Scan for the cell matching the given text and deliver its [x, y] coordinate at center. 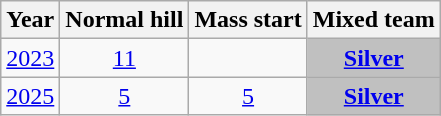
Mixed team [374, 20]
Year [30, 20]
2025 [30, 96]
Mass start [248, 20]
Normal hill [124, 20]
2023 [30, 58]
11 [124, 58]
